Search for the cell housing the specified text and yield its (X, Y) center coordinate. 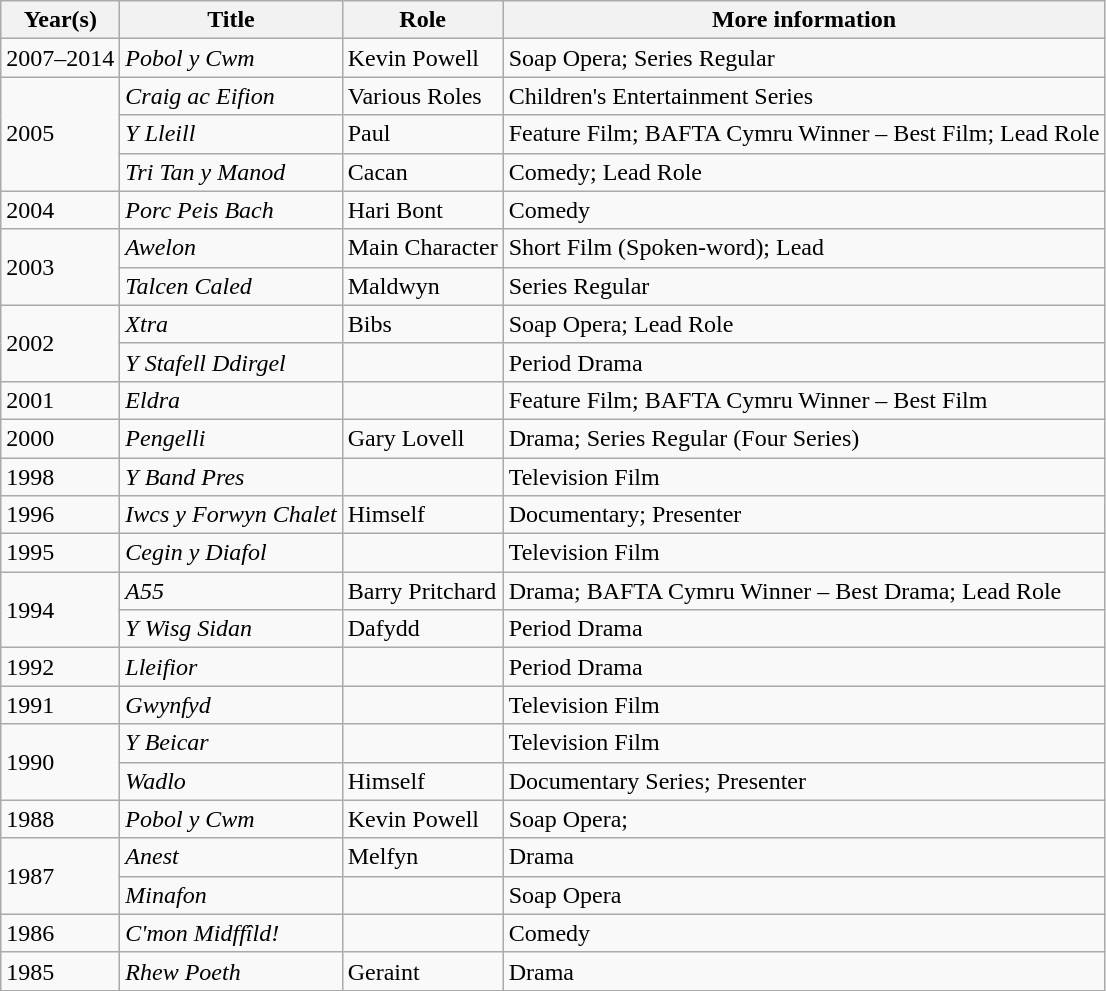
Series Regular (804, 286)
1988 (60, 819)
Pengelli (231, 438)
1998 (60, 477)
Y Stafell Ddirgel (231, 362)
Various Roles (422, 96)
Maldwyn (422, 286)
Lleifior (231, 667)
Title (231, 20)
1986 (60, 933)
2007–2014 (60, 58)
Short Film (Spoken-word); Lead (804, 248)
1987 (60, 876)
Children's Entertainment Series (804, 96)
Soap Opera; (804, 819)
Bibs (422, 324)
Barry Pritchard (422, 591)
Wadlo (231, 781)
1994 (60, 610)
1990 (60, 762)
Y Wisg Sidan (231, 629)
Soap Opera (804, 895)
Craig ac Eifion (231, 96)
Minafon (231, 895)
Y Band Pres (231, 477)
Drama; BAFTA Cymru Winner – Best Drama; Lead Role (804, 591)
Eldra (231, 400)
More information (804, 20)
Feature Film; BAFTA Cymru Winner – Best Film (804, 400)
A55 (231, 591)
Drama; Series Regular (Four Series) (804, 438)
2005 (60, 134)
Xtra (231, 324)
2003 (60, 267)
Y Beicar (231, 743)
Gary Lovell (422, 438)
Role (422, 20)
Documentary Series; Presenter (804, 781)
C'mon Midffîld! (231, 933)
Dafydd (422, 629)
2000 (60, 438)
Talcen Caled (231, 286)
Geraint (422, 971)
Y Lleill (231, 134)
Awelon (231, 248)
1991 (60, 705)
Iwcs y Forwyn Chalet (231, 515)
2002 (60, 343)
Tri Tan y Manod (231, 172)
Soap Opera; Series Regular (804, 58)
2001 (60, 400)
Melfyn (422, 857)
Porc Peis Bach (231, 210)
1985 (60, 971)
Hari Bont (422, 210)
Main Character (422, 248)
Comedy; Lead Role (804, 172)
Gwynfyd (231, 705)
1996 (60, 515)
Cacan (422, 172)
Paul (422, 134)
Year(s) (60, 20)
2004 (60, 210)
Rhew Poeth (231, 971)
Cegin y Diafol (231, 553)
1995 (60, 553)
Documentary; Presenter (804, 515)
Feature Film; BAFTA Cymru Winner – Best Film; Lead Role (804, 134)
Soap Opera; Lead Role (804, 324)
Anest (231, 857)
1992 (60, 667)
